For the text-containing cell, return its midpoint in (x, y) coordinate format. 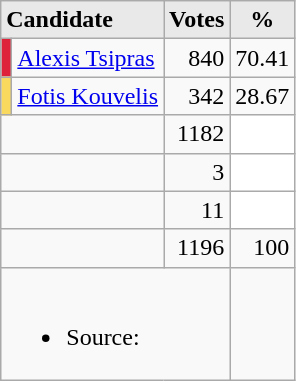
840 (197, 58)
1196 (197, 248)
70.41 (262, 58)
100 (262, 248)
Alexis Tsipras (88, 58)
Candidate (82, 20)
Votes (197, 20)
11 (197, 210)
% (262, 20)
Fotis Kouvelis (88, 96)
1182 (197, 134)
Source: (116, 324)
342 (197, 96)
28.67 (262, 96)
3 (197, 172)
